Scan for the cell matching the given text and deliver its (x, y) coordinate at center. 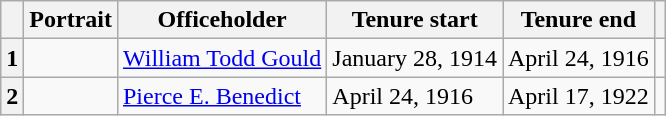
1 (12, 58)
William Todd Gould (222, 58)
Tenure start (415, 20)
2 (12, 96)
April 17, 1922 (578, 96)
Tenure end (578, 20)
Pierce E. Benedict (222, 96)
Portrait (71, 20)
January 28, 1914 (415, 58)
Officeholder (222, 20)
